Extract the (X, Y) coordinate from the center of the cell holding the provided text.  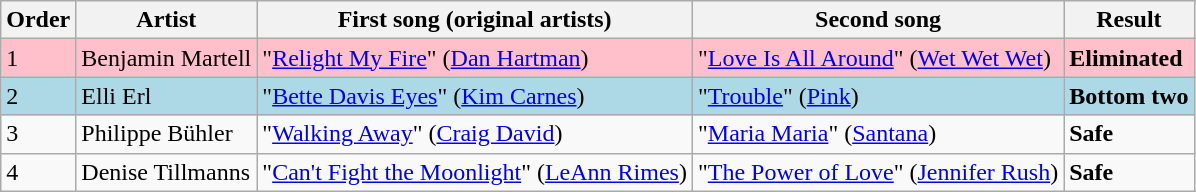
"Maria Maria" (Santana) (878, 134)
Artist (166, 20)
2 (38, 96)
Order (38, 20)
Denise Tillmanns (166, 172)
Eliminated (1129, 58)
"Love Is All Around" (Wet Wet Wet) (878, 58)
"The Power of Love" (Jennifer Rush) (878, 172)
Second song (878, 20)
"Walking Away" (Craig David) (475, 134)
Bottom two (1129, 96)
Benjamin Martell (166, 58)
1 (38, 58)
First song (original artists) (475, 20)
"Bette Davis Eyes" (Kim Carnes) (475, 96)
"Can't Fight the Moonlight" (LeAnn Rimes) (475, 172)
Result (1129, 20)
3 (38, 134)
Philippe Bühler (166, 134)
Elli Erl (166, 96)
"Trouble" (Pink) (878, 96)
4 (38, 172)
"Relight My Fire" (Dan Hartman) (475, 58)
